Extract the [x, y] coordinate from the center of the cell holding the provided text.  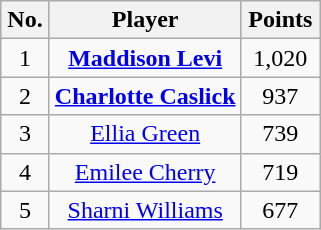
Points [280, 20]
Emilee Cherry [145, 172]
Sharni Williams [145, 210]
5 [26, 210]
677 [280, 210]
No. [26, 20]
Ellia Green [145, 134]
1 [26, 58]
Maddison Levi [145, 58]
Player [145, 20]
1,020 [280, 58]
719 [280, 172]
739 [280, 134]
4 [26, 172]
2 [26, 96]
Charlotte Caslick [145, 96]
3 [26, 134]
937 [280, 96]
